Return the (X, Y) coordinate for the center point of the cell that contains the specified text.  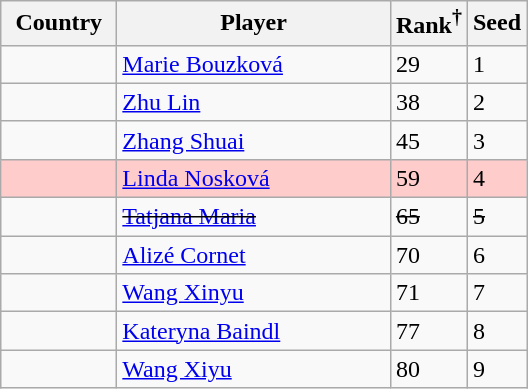
1 (496, 64)
80 (428, 369)
9 (496, 369)
Linda Nosková (254, 178)
2 (496, 102)
Country (59, 24)
Tatjana Maria (254, 217)
45 (428, 140)
Marie Bouzková (254, 64)
Wang Xiyu (254, 369)
59 (428, 178)
8 (496, 331)
5 (496, 217)
Player (254, 24)
65 (428, 217)
Zhang Shuai (254, 140)
71 (428, 293)
38 (428, 102)
7 (496, 293)
70 (428, 255)
Seed (496, 24)
3 (496, 140)
77 (428, 331)
Wang Xinyu (254, 293)
Kateryna Baindl (254, 331)
6 (496, 255)
Rank† (428, 24)
Zhu Lin (254, 102)
4 (496, 178)
Alizé Cornet (254, 255)
29 (428, 64)
